Return [x, y] of the center of cell containing provided text 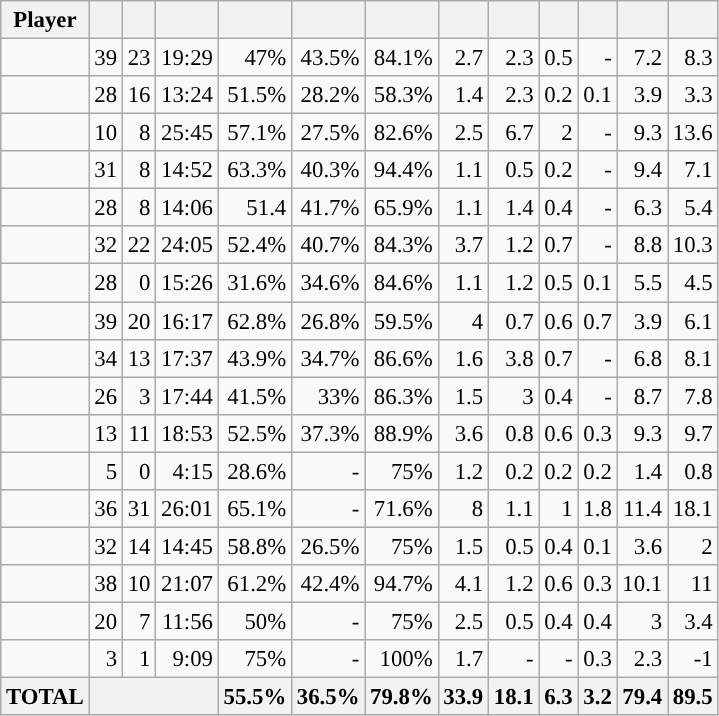
89.5 [693, 697]
2.7 [463, 58]
4 [463, 321]
43.9% [254, 358]
1.8 [598, 509]
57.1% [254, 133]
-1 [693, 659]
6.8 [642, 358]
14:52 [188, 170]
9.4 [642, 170]
14:45 [188, 546]
84.3% [402, 245]
7.8 [693, 396]
19:29 [188, 58]
3.3 [693, 95]
8.8 [642, 245]
6.7 [513, 133]
3.7 [463, 245]
4.1 [463, 584]
10.3 [693, 245]
65.9% [402, 208]
1.7 [463, 659]
7 [138, 621]
42.4% [328, 584]
14 [138, 546]
88.9% [402, 433]
33.9 [463, 697]
36.5% [328, 697]
47% [254, 58]
51.4 [254, 208]
94.7% [402, 584]
8.3 [693, 58]
100% [402, 659]
TOTAL [45, 697]
40.7% [328, 245]
94.4% [402, 170]
84.6% [402, 283]
34 [106, 358]
52.5% [254, 433]
58.8% [254, 546]
71.6% [402, 509]
86.6% [402, 358]
37.3% [328, 433]
26:01 [188, 509]
13:24 [188, 95]
8.1 [693, 358]
5.5 [642, 283]
28.6% [254, 471]
3.4 [693, 621]
17:44 [188, 396]
36 [106, 509]
82.6% [402, 133]
55.5% [254, 697]
24:05 [188, 245]
11:56 [188, 621]
31.6% [254, 283]
61.2% [254, 584]
79.8% [402, 697]
26.8% [328, 321]
Player [45, 20]
9.7 [693, 433]
27.5% [328, 133]
16 [138, 95]
52.4% [254, 245]
58.3% [402, 95]
16:17 [188, 321]
4.5 [693, 283]
65.1% [254, 509]
14:06 [188, 208]
86.3% [402, 396]
79.4 [642, 697]
7.1 [693, 170]
10.1 [642, 584]
62.8% [254, 321]
59.5% [402, 321]
3.2 [598, 697]
25:45 [188, 133]
8.7 [642, 396]
26 [106, 396]
51.5% [254, 95]
18:53 [188, 433]
6.1 [693, 321]
11.4 [642, 509]
5.4 [693, 208]
34.6% [328, 283]
38 [106, 584]
43.5% [328, 58]
50% [254, 621]
15:26 [188, 283]
13.6 [693, 133]
41.5% [254, 396]
7.2 [642, 58]
5 [106, 471]
28.2% [328, 95]
34.7% [328, 358]
4:15 [188, 471]
33% [328, 396]
40.3% [328, 170]
21:07 [188, 584]
17:37 [188, 358]
1.6 [463, 358]
23 [138, 58]
9:09 [188, 659]
41.7% [328, 208]
26.5% [328, 546]
22 [138, 245]
84.1% [402, 58]
3.8 [513, 358]
63.3% [254, 170]
